From the cell containing the given text, extract its center point as [x, y] coordinate. 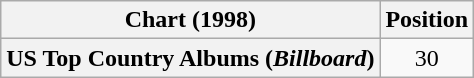
US Top Country Albums (Billboard) [190, 58]
Chart (1998) [190, 20]
Position [427, 20]
30 [427, 58]
